Capture the cell that displays the provided text and extract its (x, y) central coordinate. 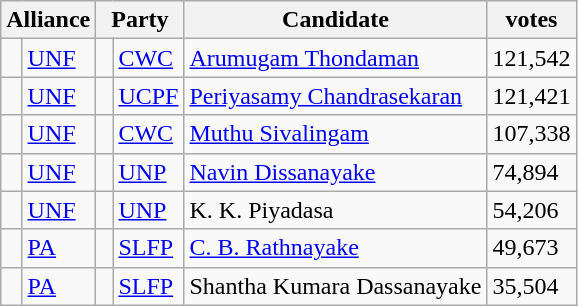
UCPF (148, 96)
35,504 (532, 286)
107,338 (532, 134)
121,421 (532, 96)
74,894 (532, 172)
Periyasamy Chandrasekaran (336, 96)
K. K. Piyadasa (336, 210)
C. B. Rathnayake (336, 248)
Shantha Kumara Dassanayake (336, 286)
49,673 (532, 248)
Navin Dissanayake (336, 172)
Arumugam Thondaman (336, 58)
Candidate (336, 20)
Party (140, 20)
Muthu Sivalingam (336, 134)
votes (532, 20)
54,206 (532, 210)
Alliance (48, 20)
121,542 (532, 58)
